Extract the [x, y] coordinate from the center of the cell holding the provided text.  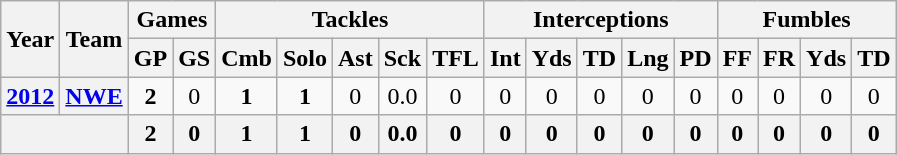
Sck [402, 58]
PD [696, 58]
Cmb [247, 58]
Year [30, 39]
Ast [356, 58]
Interceptions [600, 20]
Solo [304, 58]
GS [194, 58]
Games [172, 20]
Int [505, 58]
FR [780, 58]
Lng [648, 58]
FF [737, 58]
NWE [94, 96]
Team [94, 39]
TFL [456, 58]
GP [150, 58]
Fumbles [806, 20]
2012 [30, 96]
Tackles [350, 20]
